Locate the cell with the specified text and output its [x, y] center coordinate. 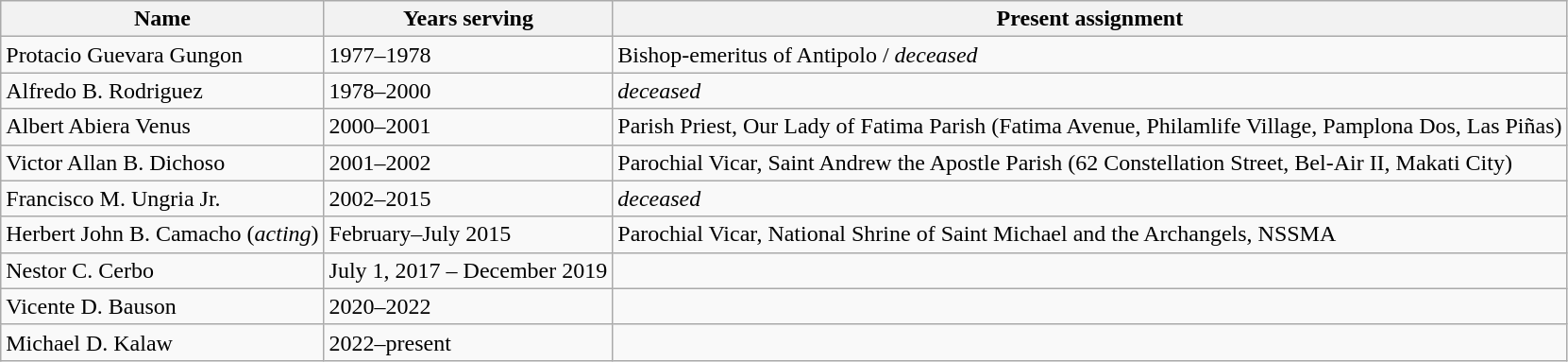
February–July 2015 [468, 234]
Parochial Vicar, Saint Andrew the Apostle Parish (62 Constellation Street, Bel-Air II, Makati City) [1089, 163]
Parish Priest, Our Lady of Fatima Parish (Fatima Avenue, Philamlife Village, Pamplona Dos, Las Piñas) [1089, 127]
2020–2022 [468, 306]
Michael D. Kalaw [162, 342]
2001–2002 [468, 163]
Name [162, 19]
Victor Allan B. Dichoso [162, 163]
Nestor C. Cerbo [162, 270]
Present assignment [1089, 19]
2002–2015 [468, 198]
July 1, 2017 – December 2019 [468, 270]
Vicente D. Bauson [162, 306]
2022–present [468, 342]
Francisco M. Ungria Jr. [162, 198]
2000–2001 [468, 127]
Parochial Vicar, National Shrine of Saint Michael and the Archangels, NSSMA [1089, 234]
Protacio Guevara Gungon [162, 55]
Alfredo B. Rodriguez [162, 91]
Years serving [468, 19]
1978–2000 [468, 91]
Herbert John B. Camacho (acting) [162, 234]
Albert Abiera Venus [162, 127]
Bishop-emeritus of Antipolo / deceased [1089, 55]
1977–1978 [468, 55]
